Find where the given text appears and provide that cell's center as [x, y] coordinate. 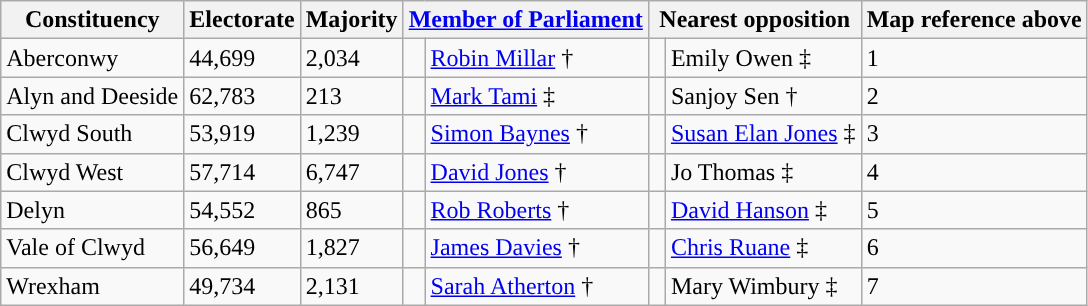
2,131 [352, 286]
2 [974, 96]
Vale of Clwyd [92, 248]
Majority [352, 20]
Rob Roberts † [536, 210]
Clwyd South [92, 134]
44,699 [242, 58]
6,747 [352, 172]
Map reference above [974, 20]
1,827 [352, 248]
865 [352, 210]
Constituency [92, 20]
Susan Elan Jones ‡ [763, 134]
Sanjoy Sen † [763, 96]
Mary Wimbury ‡ [763, 286]
Wrexham [92, 286]
2,034 [352, 58]
David Jones † [536, 172]
James Davies † [536, 248]
57,714 [242, 172]
6 [974, 248]
3 [974, 134]
49,734 [242, 286]
Electorate [242, 20]
David Hanson ‡ [763, 210]
53,919 [242, 134]
1 [974, 58]
62,783 [242, 96]
Jo Thomas ‡ [763, 172]
5 [974, 210]
54,552 [242, 210]
Emily Owen ‡ [763, 58]
Nearest opposition [754, 20]
Mark Tami ‡ [536, 96]
4 [974, 172]
Robin Millar † [536, 58]
Alyn and Deeside [92, 96]
Delyn [92, 210]
Sarah Atherton † [536, 286]
7 [974, 286]
Clwyd West [92, 172]
56,649 [242, 248]
Chris Ruane ‡ [763, 248]
213 [352, 96]
Simon Baynes † [536, 134]
1,239 [352, 134]
Aberconwy [92, 58]
Member of Parliament [526, 20]
